From the cell containing the given text, extract its center point as (x, y) coordinate. 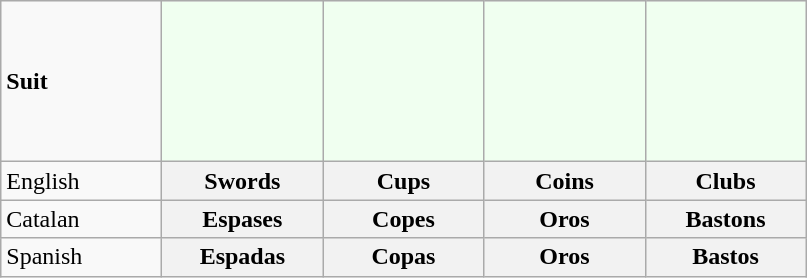
Copes (404, 219)
Suit (82, 82)
Espases (242, 219)
Cups (404, 181)
Bastons (726, 219)
Espadas (242, 257)
Clubs (726, 181)
Catalan (82, 219)
Coins (564, 181)
Bastos (726, 257)
Swords (242, 181)
Copas (404, 257)
Spanish (82, 257)
English (82, 181)
